Locate the cell with the specified text and output its [X, Y] center coordinate. 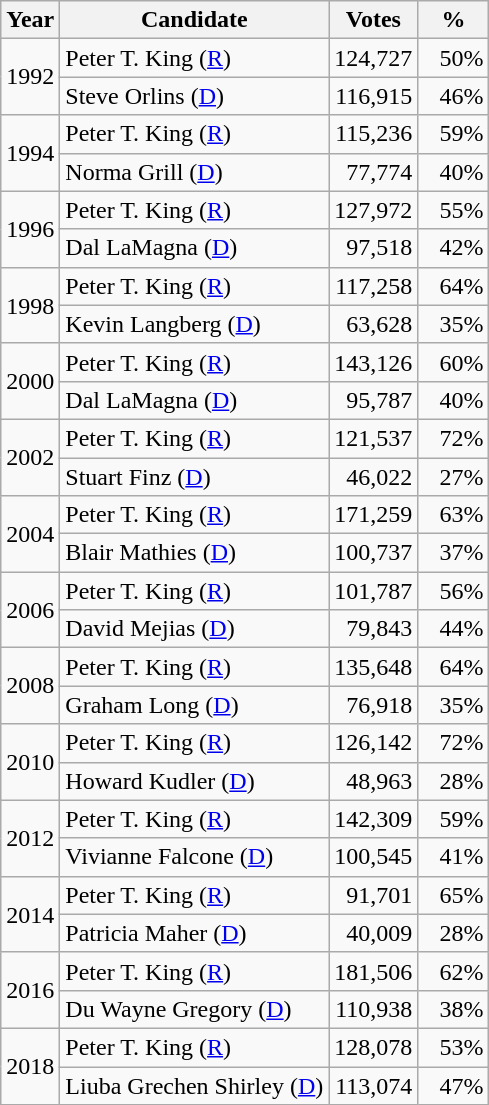
Votes [374, 20]
124,727 [374, 58]
50% [454, 58]
77,774 [374, 172]
2004 [30, 534]
135,648 [374, 667]
2016 [30, 990]
Graham Long (D) [194, 705]
63% [454, 515]
101,787 [374, 591]
Candidate [194, 20]
Du Wayne Gregory (D) [194, 1009]
Vivianne Falcone (D) [194, 857]
1998 [30, 305]
Liuba Grechen Shirley (D) [194, 1085]
128,078 [374, 1047]
76,918 [374, 705]
117,258 [374, 286]
63,628 [374, 324]
David Mejias (D) [194, 629]
2018 [30, 1066]
60% [454, 362]
1996 [30, 229]
2002 [30, 457]
115,236 [374, 134]
126,142 [374, 743]
2008 [30, 686]
Norma Grill (D) [194, 172]
Year [30, 20]
56% [454, 591]
46,022 [374, 477]
121,537 [374, 438]
127,972 [374, 210]
171,259 [374, 515]
42% [454, 248]
% [454, 20]
97,518 [374, 248]
47% [454, 1085]
44% [454, 629]
2014 [30, 914]
Patricia Maher (D) [194, 933]
100,545 [374, 857]
95,787 [374, 400]
Stuart Finz (D) [194, 477]
2000 [30, 381]
181,506 [374, 971]
2006 [30, 610]
62% [454, 971]
Kevin Langberg (D) [194, 324]
Blair Mathies (D) [194, 553]
40,009 [374, 933]
Steve Orlins (D) [194, 96]
48,963 [374, 781]
113,074 [374, 1085]
55% [454, 210]
110,938 [374, 1009]
116,915 [374, 96]
Howard Kudler (D) [194, 781]
41% [454, 857]
79,843 [374, 629]
46% [454, 96]
91,701 [374, 895]
53% [454, 1047]
1994 [30, 153]
142,309 [374, 819]
37% [454, 553]
2012 [30, 838]
38% [454, 1009]
2010 [30, 762]
100,737 [374, 553]
65% [454, 895]
143,126 [374, 362]
1992 [30, 77]
27% [454, 477]
